Locate the cell with the specified text and output its [x, y] center coordinate. 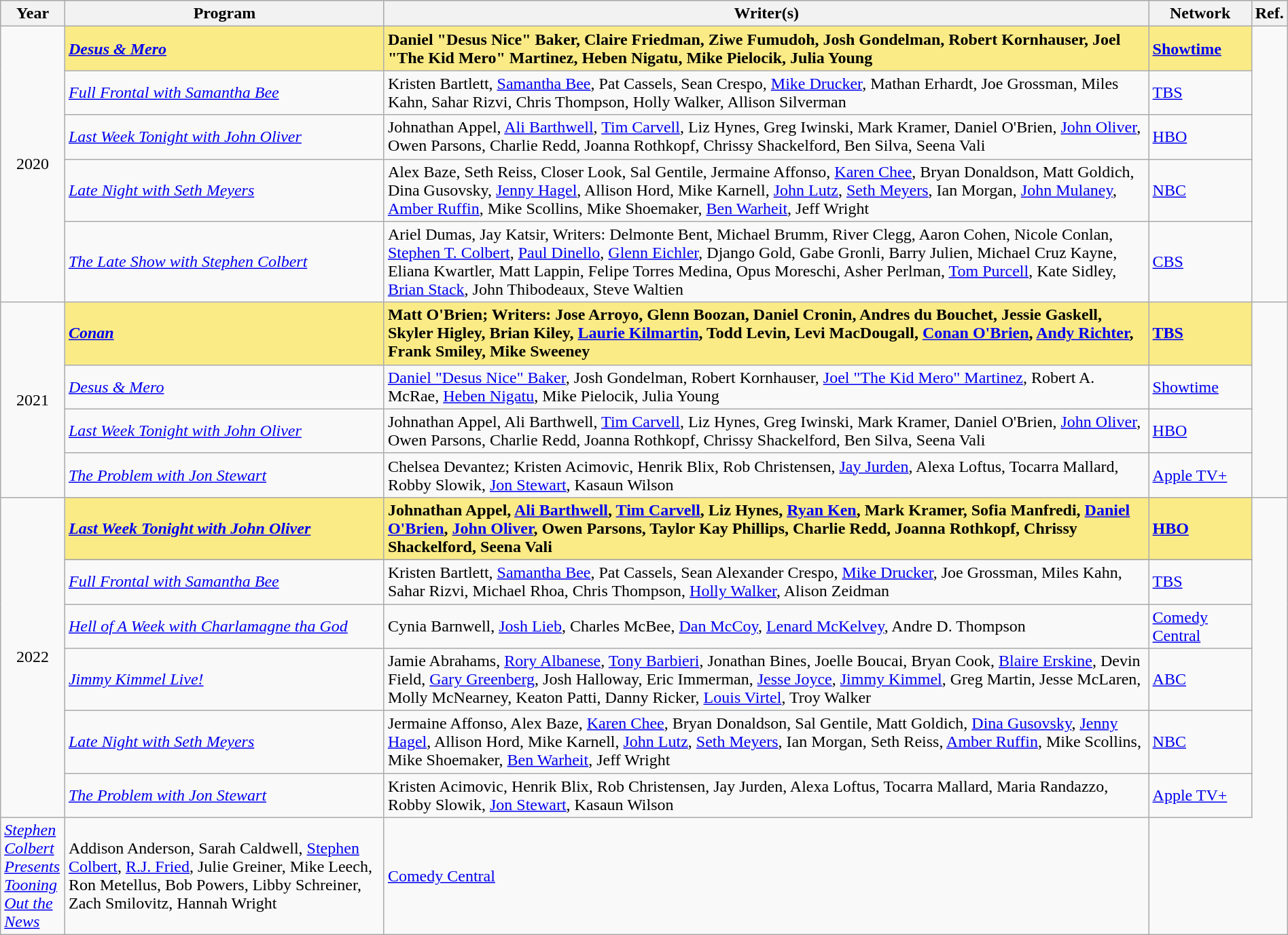
The Late Show with Stephen Colbert [224, 262]
Conan [224, 333]
ABC [1200, 680]
Chelsea Devantez; Kristen Acimovic, Henrik Blix, Rob Christensen, Jay Jurden, Alexa Loftus, Tocarra Mallard, Robby Slowik, Jon Stewart, Kasaun Wilson [766, 475]
Ref. [1269, 14]
Hell of A Week with Charlamagne tha God [224, 626]
Stephen Colbert Presents Tooning Out the News [33, 876]
Jimmy Kimmel Live! [224, 680]
Writer(s) [766, 14]
Kristen Acimovic, Henrik Blix, Rob Christensen, Jay Jurden, Alexa Loftus, Tocarra Mallard, Maria Randazzo, Robby Slowik, Jon Stewart, Kasaun Wilson [766, 796]
2020 [33, 164]
2022 [33, 657]
2021 [33, 399]
Program [224, 14]
Network [1200, 14]
Year [33, 14]
CBS [1200, 262]
Cynia Barnwell, Josh Lieb, Charles McBee, Dan McCoy, Lenard McKelvey, Andre D. Thompson [766, 626]
Daniel "Desus Nice" Baker, Josh Gondelman, Robert Kornhauser, Joel "The Kid Mero" Martinez, Robert A. McRae, Heben Nigatu, Mike Pielocik, Julia Young [766, 387]
